Return the (x, y) coordinate for the center point of the cell that contains the specified text.  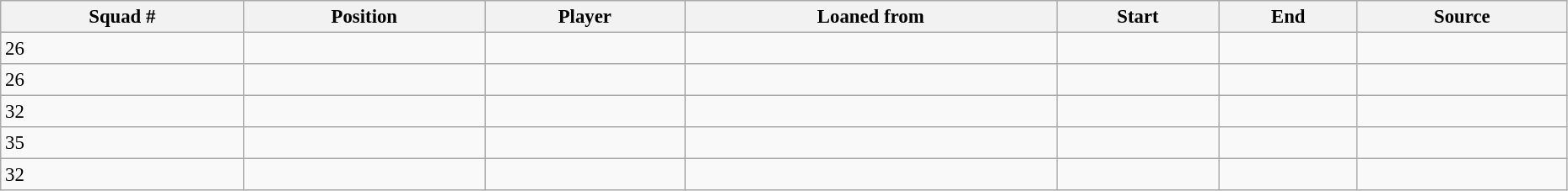
Position (364, 17)
End (1288, 17)
Loaned from (870, 17)
Start (1138, 17)
Player (585, 17)
Source (1462, 17)
35 (122, 143)
Squad # (122, 17)
